Identify which cell holds the provided text, then report its [x, y] central coordinate. 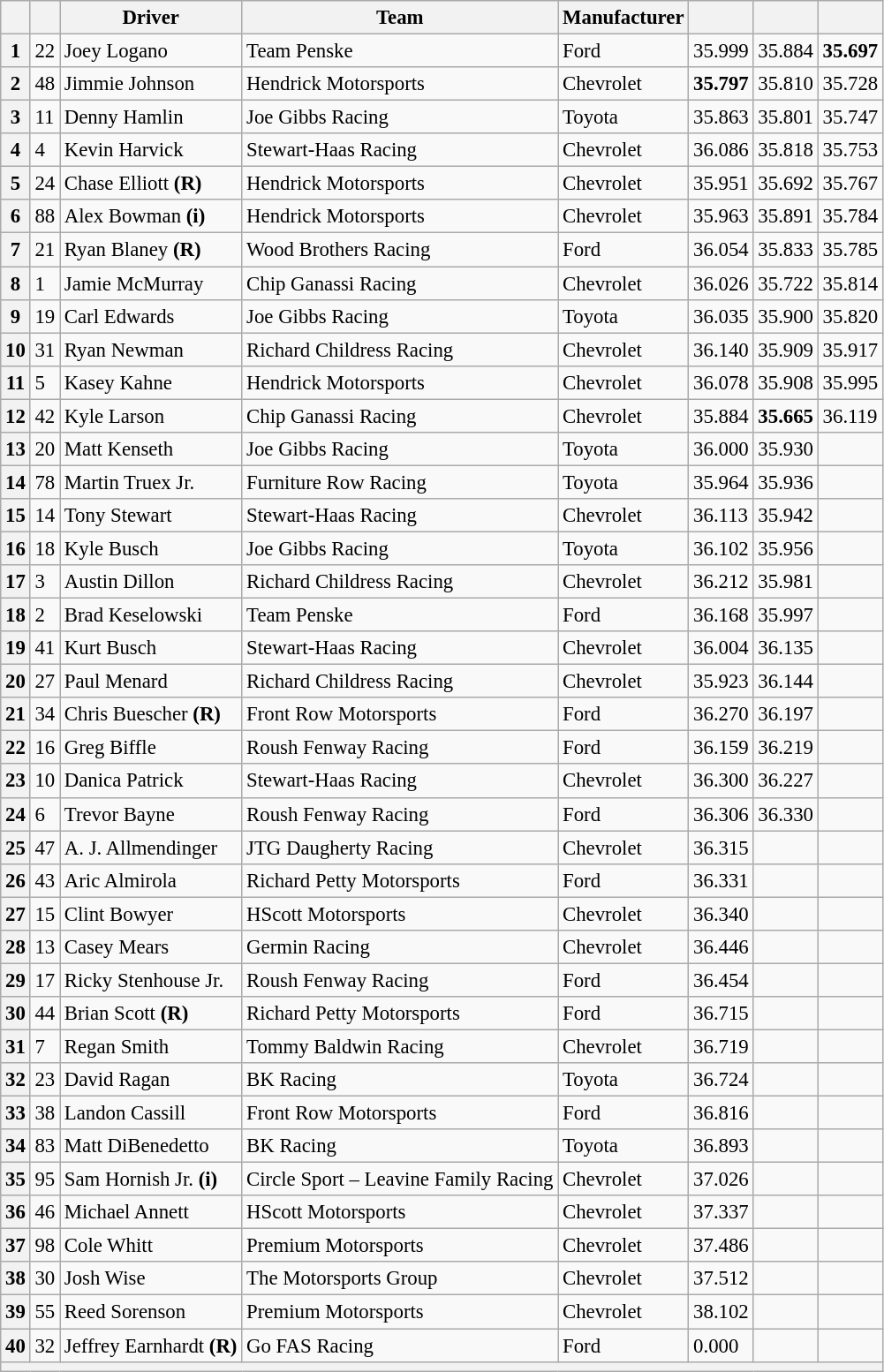
Jimmie Johnson [151, 84]
36.035 [721, 316]
Reed Sorenson [151, 1312]
36.159 [721, 748]
35.999 [721, 51]
41 [44, 648]
36.454 [721, 980]
12 [16, 416]
Ryan Newman [151, 350]
33 [16, 1113]
Chase Elliott (R) [151, 184]
Sam Hornish Jr. (i) [151, 1180]
35.942 [786, 516]
8 [16, 283]
35.981 [786, 582]
35.797 [721, 84]
36.140 [721, 350]
35.810 [786, 84]
26 [16, 880]
95 [44, 1180]
48 [44, 84]
35.818 [786, 150]
35 [16, 1180]
Kyle Busch [151, 548]
36.212 [721, 582]
38.102 [721, 1312]
35.995 [850, 382]
JTG Daugherty Racing [400, 848]
35.722 [786, 283]
35.923 [721, 682]
Tony Stewart [151, 516]
Driver [151, 18]
83 [44, 1146]
98 [44, 1246]
36.893 [721, 1146]
Landon Cassill [151, 1113]
35.930 [786, 449]
35.728 [850, 84]
36.197 [786, 714]
36.330 [786, 814]
35.997 [786, 615]
36.446 [721, 947]
36.340 [721, 914]
Ricky Stenhouse Jr. [151, 980]
David Ragan [151, 1080]
42 [44, 416]
78 [44, 482]
37.026 [721, 1180]
35.917 [850, 350]
Denny Hamlin [151, 117]
29 [16, 980]
Casey Mears [151, 947]
Manufacturer [623, 18]
36 [16, 1212]
36.306 [721, 814]
35.753 [850, 150]
Joey Logano [151, 51]
Circle Sport – Leavine Family Racing [400, 1180]
36.816 [721, 1113]
47 [44, 848]
36.315 [721, 848]
Kurt Busch [151, 648]
43 [44, 880]
35.908 [786, 382]
35.747 [850, 117]
Cole Whitt [151, 1246]
36.102 [721, 548]
Michael Annett [151, 1212]
0.000 [721, 1346]
35.964 [721, 482]
36.135 [786, 648]
Greg Biffle [151, 748]
36.113 [721, 516]
Tommy Baldwin Racing [400, 1046]
35.801 [786, 117]
37.337 [721, 1212]
Brian Scott (R) [151, 1014]
36.331 [721, 880]
88 [44, 216]
35.814 [850, 283]
36.168 [721, 615]
Kyle Larson [151, 416]
36.119 [850, 416]
36.054 [721, 250]
Regan Smith [151, 1046]
35.767 [850, 184]
Furniture Row Racing [400, 482]
35.697 [850, 51]
36.719 [721, 1046]
37 [16, 1246]
Aric Almirola [151, 880]
37.512 [721, 1279]
35.900 [786, 316]
25 [16, 848]
35.833 [786, 250]
Austin Dillon [151, 582]
Danica Patrick [151, 781]
40 [16, 1346]
36.300 [721, 781]
35.692 [786, 184]
Paul Menard [151, 682]
9 [16, 316]
Matt Kenseth [151, 449]
37.486 [721, 1246]
39 [16, 1312]
36.715 [721, 1014]
Brad Keselowski [151, 615]
Clint Bowyer [151, 914]
Kasey Kahne [151, 382]
36.078 [721, 382]
Josh Wise [151, 1279]
Team [400, 18]
Germin Racing [400, 947]
Carl Edwards [151, 316]
36.026 [721, 283]
35.963 [721, 216]
35.820 [850, 316]
The Motorsports Group [400, 1279]
Wood Brothers Racing [400, 250]
35.936 [786, 482]
Jamie McMurray [151, 283]
28 [16, 947]
Ryan Blaney (R) [151, 250]
36.227 [786, 781]
35.863 [721, 117]
Chris Buescher (R) [151, 714]
36.004 [721, 648]
Alex Bowman (i) [151, 216]
Trevor Bayne [151, 814]
35.956 [786, 548]
36.000 [721, 449]
A. J. Allmendinger [151, 848]
36.086 [721, 150]
46 [44, 1212]
36.219 [786, 748]
35.891 [786, 216]
35.909 [786, 350]
Go FAS Racing [400, 1346]
36.144 [786, 682]
55 [44, 1312]
35.951 [721, 184]
Matt DiBenedetto [151, 1146]
Kevin Harvick [151, 150]
Martin Truex Jr. [151, 482]
36.724 [721, 1080]
44 [44, 1014]
Jeffrey Earnhardt (R) [151, 1346]
35.785 [850, 250]
35.784 [850, 216]
36.270 [721, 714]
35.665 [786, 416]
